Search for the cell housing the specified text and yield its [x, y] center coordinate. 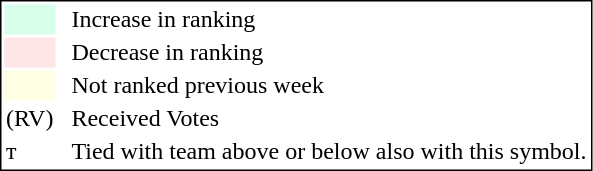
Received Votes [329, 119]
Tied with team above or below also with this symbol. [329, 151]
т [29, 151]
Decrease in ranking [329, 53]
Increase in ranking [329, 19]
(RV) [29, 119]
Not ranked previous week [329, 85]
